From the cell containing the given text, extract its center point as [x, y] coordinate. 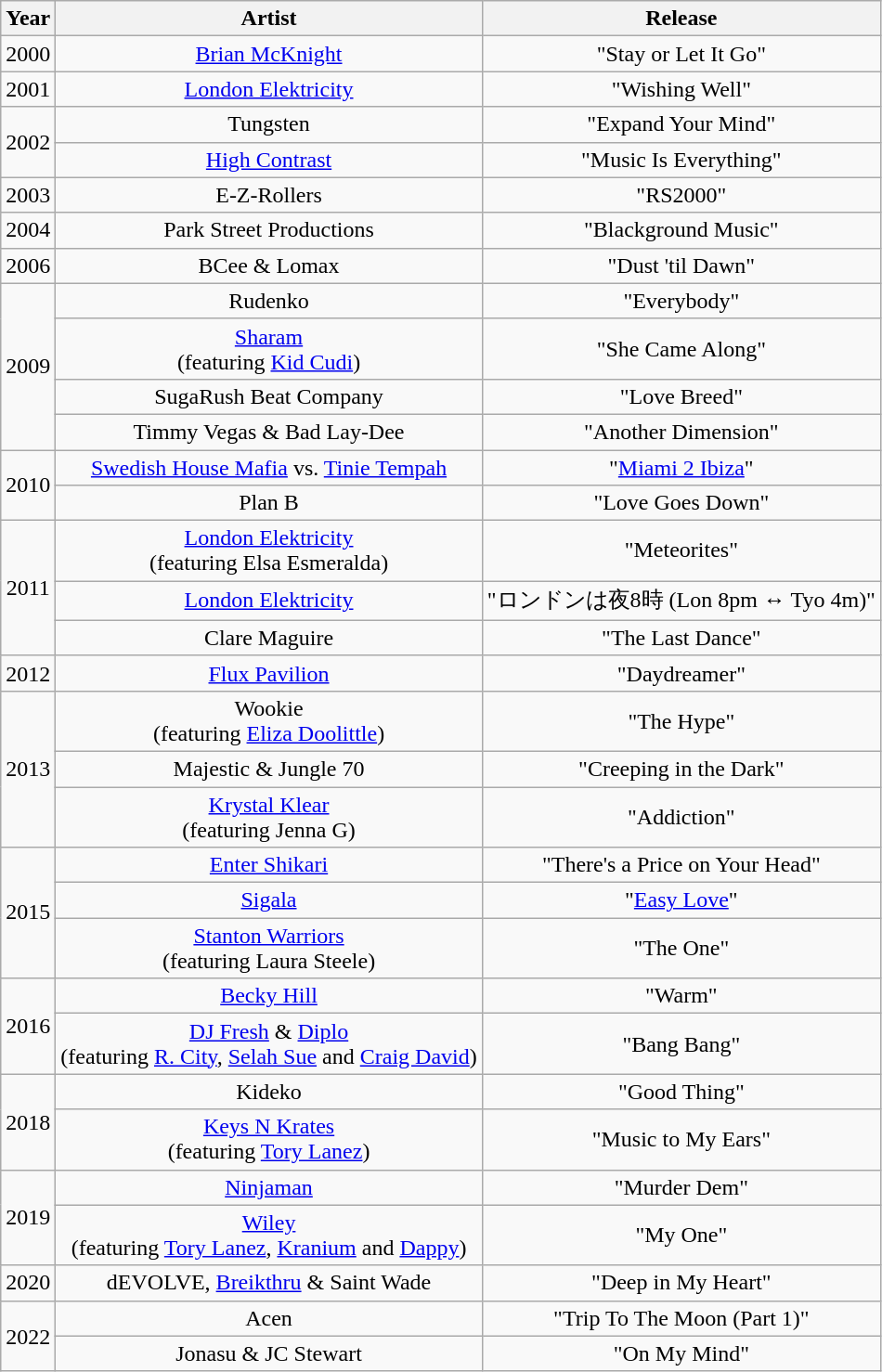
2011 [28, 589]
"The Last Dance" [681, 638]
"Daydreamer" [681, 673]
2012 [28, 673]
Stanton Warriors (featuring Laura Steele) [269, 949]
High Contrast [269, 160]
Acen [269, 1318]
Krystal Klear (featuring Jenna G) [269, 817]
"Another Dimension" [681, 432]
"Addiction" [681, 817]
"The One" [681, 949]
"Dust 'til Dawn" [681, 265]
"RS2000" [681, 195]
"Blackground Music" [681, 230]
"Love Goes Down" [681, 503]
Park Street Productions [269, 230]
Rudenko [269, 301]
Release [681, 19]
2019 [28, 1218]
Timmy Vegas & Bad Lay-Dee [269, 432]
2020 [28, 1283]
Enter Shikari [269, 865]
dEVOLVE, Breikthru & Saint Wade [269, 1283]
"ロンドンは夜8時 (Lon 8pm ↔ Tyo 4m)" [681, 602]
London Elektricity (featuring Elsa Esmeralda) [269, 551]
2004 [28, 230]
"Creeping in the Dark" [681, 769]
"Wishing Well" [681, 89]
Swedish House Mafia vs. Tinie Tempah [269, 467]
2016 [28, 1027]
Kideko [269, 1092]
2018 [28, 1121]
"My One" [681, 1235]
Clare Maguire [269, 638]
"Easy Love" [681, 900]
Jonasu & JC Stewart [269, 1353]
2010 [28, 485]
"Expand Your Mind" [681, 124]
SugaRush Beat Company [269, 396]
2002 [28, 142]
"Warm" [681, 996]
"She Came Along" [681, 349]
2000 [28, 54]
"Music to My Ears" [681, 1140]
"There's a Price on Your Head" [681, 865]
"Deep in My Heart" [681, 1283]
"Music Is Everything" [681, 160]
Sharam (featuring Kid Cudi) [269, 349]
Majestic & Jungle 70 [269, 769]
Keys N Krates (featuring Tory Lanez) [269, 1140]
"Trip To The Moon (Part 1)" [681, 1318]
2013 [28, 769]
Flux Pavilion [269, 673]
Wookie (featuring Eliza Doolittle) [269, 720]
2022 [28, 1336]
"Meteorites" [681, 551]
Brian McKnight [269, 54]
Artist [269, 19]
2003 [28, 195]
E-Z-Rollers [269, 195]
Wiley (featuring Tory Lanez, Kranium and Dappy) [269, 1235]
Plan B [269, 503]
Becky Hill [269, 996]
2009 [28, 366]
DJ Fresh & Diplo (featuring R. City, Selah Sue and Craig David) [269, 1043]
"Bang Bang" [681, 1043]
"The Hype" [681, 720]
"Good Thing" [681, 1092]
BCee & Lomax [269, 265]
Ninjaman [269, 1187]
"Love Breed" [681, 396]
"Murder Dem" [681, 1187]
"On My Mind" [681, 1353]
"Miami 2 Ibiza" [681, 467]
Year [28, 19]
Sigala [269, 900]
Tungsten [269, 124]
2001 [28, 89]
"Stay or Let It Go" [681, 54]
2006 [28, 265]
"Everybody" [681, 301]
2015 [28, 913]
